Return the (X, Y) coordinate for the center point of the cell that contains the specified text.  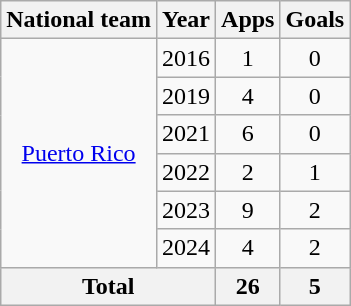
Total (108, 286)
2019 (186, 96)
2022 (186, 172)
Goals (315, 20)
Year (186, 20)
26 (248, 286)
National team (79, 20)
5 (315, 286)
6 (248, 134)
2021 (186, 134)
9 (248, 210)
2024 (186, 248)
Puerto Rico (79, 153)
2016 (186, 58)
2023 (186, 210)
Apps (248, 20)
